Locate the cell with the specified text and output its [X, Y] center coordinate. 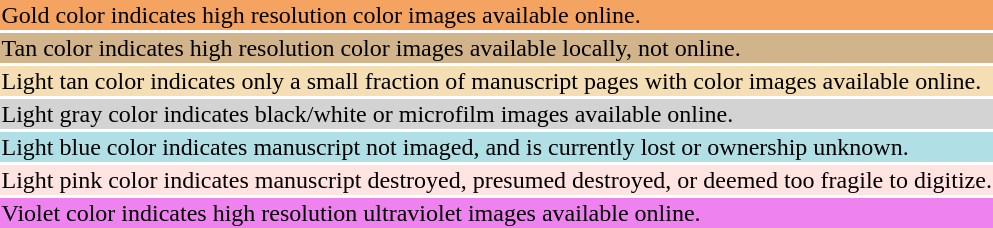
Tan color indicates high resolution color images available locally, not online. [496, 48]
Light tan color indicates only a small fraction of manuscript pages with color images available online. [496, 81]
Light gray color indicates black/white or microfilm images available online. [496, 114]
Violet color indicates high resolution ultraviolet images available online. [496, 213]
Gold color indicates high resolution color images available online. [496, 15]
Light blue color indicates manuscript not imaged, and is currently lost or ownership unknown. [496, 147]
Light pink color indicates manuscript destroyed, presumed destroyed, or deemed too fragile to digitize. [496, 180]
